Determine the (x, y) coordinate at the center of the cell enclosing the given text.  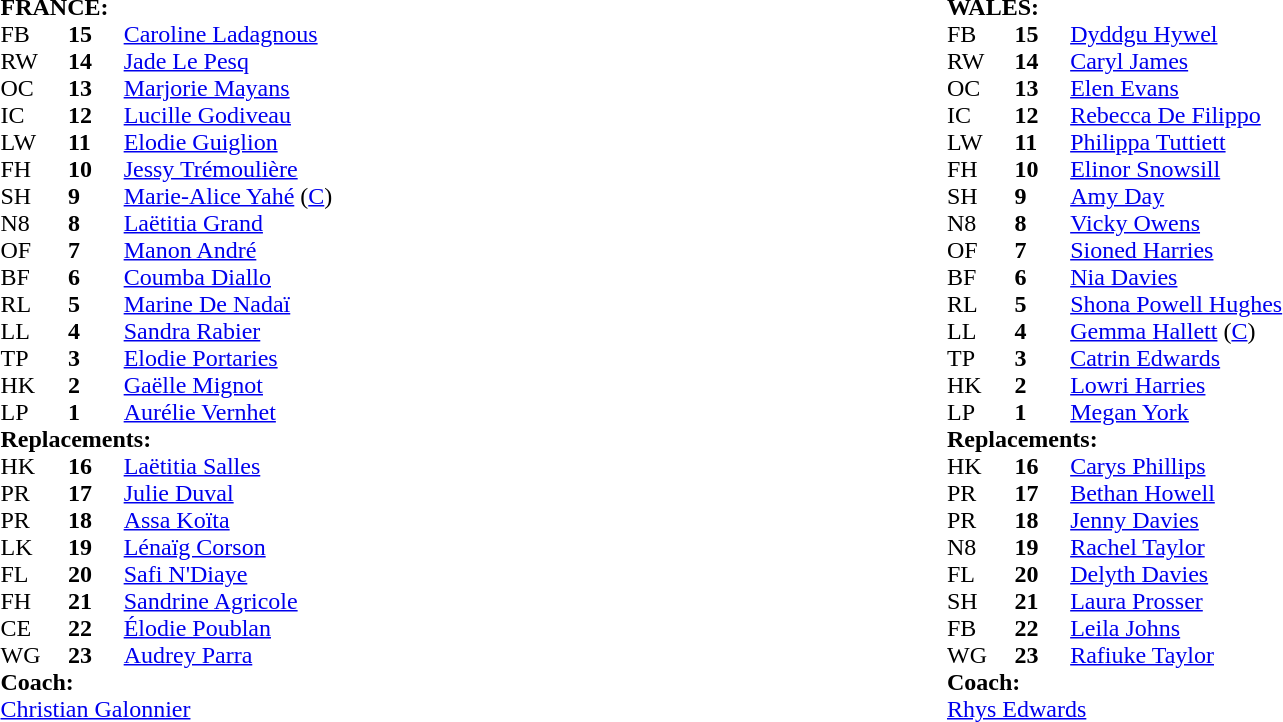
Marie-Alice Yahé (C) (328, 196)
Aurélie Vernhet (328, 412)
Coumba Diallo (328, 278)
Elodie Portaries (328, 358)
Élodie Poublan (328, 628)
Lénaïg Corson (328, 548)
Gaëlle Mignot (328, 386)
Laëtitia Salles (328, 466)
Jade Le Pesq (328, 62)
Sandra Rabier (328, 332)
Jessy Trémoulière (328, 170)
Laëtitia Grand (328, 224)
Safi N'Diaye (328, 574)
Caroline Ladagnous (328, 34)
CE (34, 628)
Replacements: (470, 440)
LK (34, 548)
Julie Duval (328, 494)
Manon André (328, 250)
Elodie Guiglion (328, 142)
Lucille Godiveau (328, 116)
Marjorie Mayans (328, 88)
Sandrine Agricole (328, 602)
Coach: (470, 682)
Audrey Parra (328, 656)
Marine De Nadaï (328, 304)
Assa Koïta (328, 520)
